Return the (x, y) coordinate for the center point of the cell that contains the specified text.  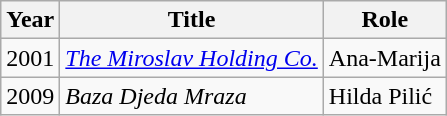
The Miroslav Holding Co. (192, 58)
Role (384, 20)
Baza Djeda Mraza (192, 96)
Year (30, 20)
Hilda Pilić (384, 96)
2009 (30, 96)
2001 (30, 58)
Ana-Marija (384, 58)
Title (192, 20)
